Identify which cell holds the provided text, then report its [X, Y] central coordinate. 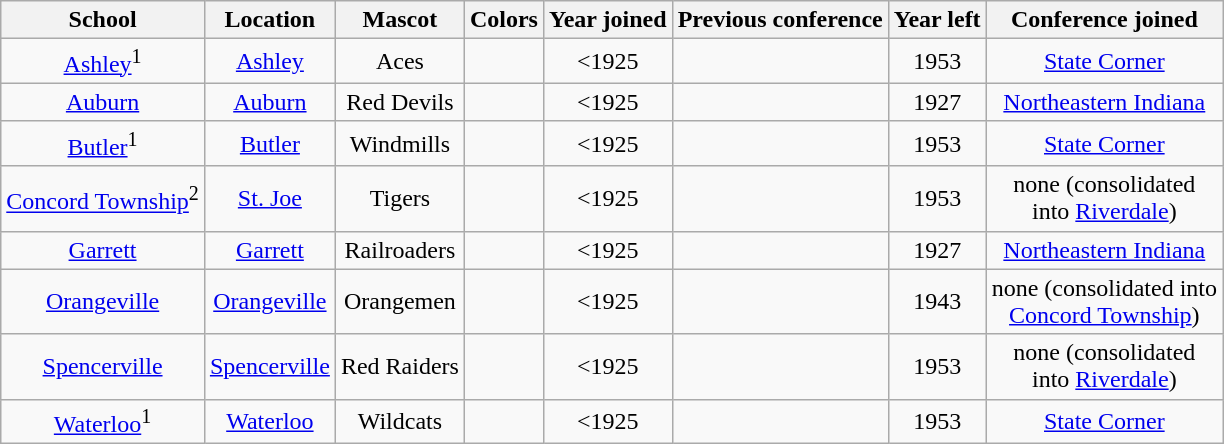
Windmills [400, 144]
Colors [504, 20]
Concord Township2 [103, 198]
St. Joe [270, 198]
Waterloo1 [103, 422]
Ashley1 [103, 62]
Butler [270, 144]
Year joined [608, 20]
Wildcats [400, 422]
Conference joined [1104, 20]
Railroaders [400, 250]
Previous conference [780, 20]
Aces [400, 62]
Mascot [400, 20]
Butler1 [103, 144]
Waterloo [270, 422]
School [103, 20]
Red Devils [400, 102]
1943 [937, 302]
none (consolidated intoConcord Township) [1104, 302]
Tigers [400, 198]
Orangemen [400, 302]
Red Raiders [400, 366]
Year left [937, 20]
Ashley [270, 62]
Location [270, 20]
